From the cell containing the given text, extract its center point as (x, y) coordinate. 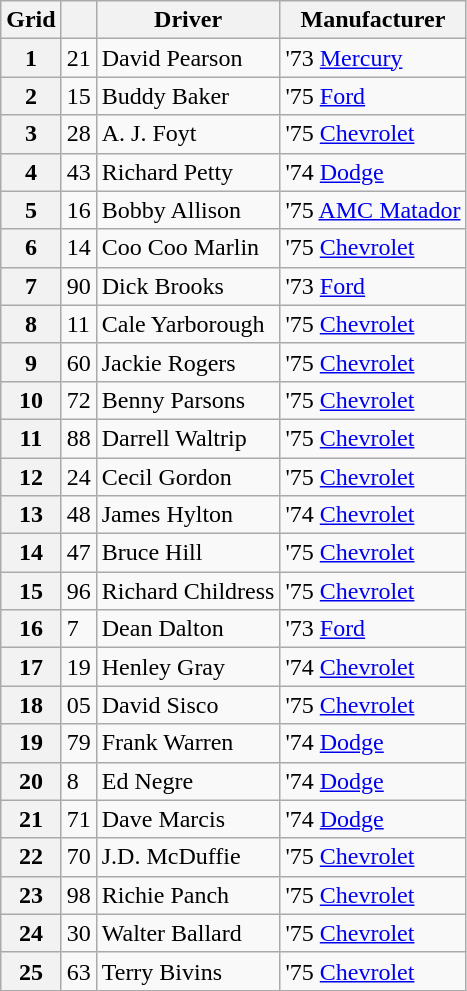
70 (78, 857)
Walter Ballard (188, 933)
Henley Gray (188, 667)
17 (31, 667)
60 (78, 362)
Darrell Waltrip (188, 438)
12 (31, 477)
Driver (188, 20)
9 (31, 362)
'73 Mercury (373, 58)
28 (78, 134)
63 (78, 971)
Cale Yarborough (188, 324)
43 (78, 172)
20 (31, 781)
10 (31, 400)
James Hylton (188, 515)
47 (78, 553)
88 (78, 438)
Buddy Baker (188, 96)
Richard Petty (188, 172)
'75 AMC Matador (373, 210)
3 (31, 134)
22 (31, 857)
Bruce Hill (188, 553)
1 (31, 58)
2 (31, 96)
79 (78, 743)
David Sisco (188, 705)
18 (31, 705)
30 (78, 933)
Dick Brooks (188, 286)
Ed Negre (188, 781)
J.D. McDuffie (188, 857)
Bobby Allison (188, 210)
Dave Marcis (188, 819)
71 (78, 819)
Terry Bivins (188, 971)
4 (31, 172)
23 (31, 895)
25 (31, 971)
96 (78, 591)
Cecil Gordon (188, 477)
Jackie Rogers (188, 362)
13 (31, 515)
Grid (31, 20)
98 (78, 895)
5 (31, 210)
72 (78, 400)
Richard Childress (188, 591)
Coo Coo Marlin (188, 248)
48 (78, 515)
Benny Parsons (188, 400)
Richie Panch (188, 895)
6 (31, 248)
Dean Dalton (188, 629)
A. J. Foyt (188, 134)
'75 Ford (373, 96)
David Pearson (188, 58)
90 (78, 286)
05 (78, 705)
Frank Warren (188, 743)
Manufacturer (373, 20)
